Provide the (X, Y) coordinate of the cell's center where the given text is located.  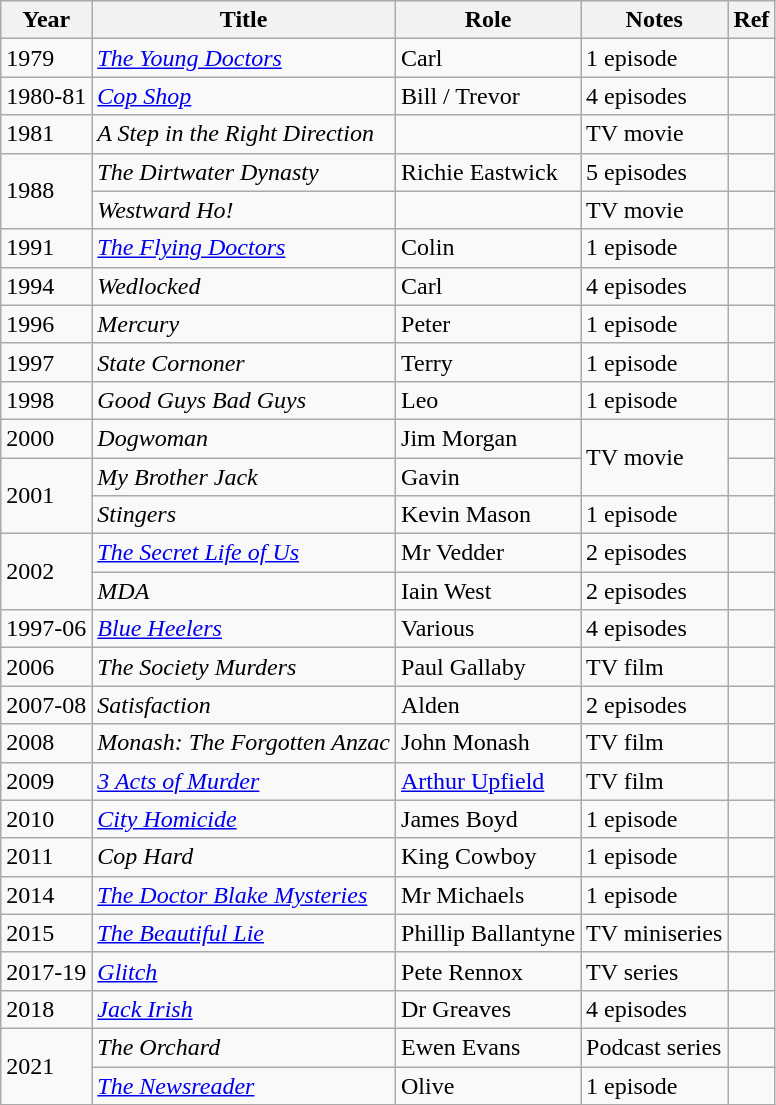
My Brother Jack (244, 477)
Mercury (244, 324)
1997-06 (46, 629)
Stingers (244, 515)
Monash: The Forgotten Anzac (244, 743)
The Orchard (244, 1047)
2010 (46, 819)
1988 (46, 191)
Olive (488, 1085)
Alden (488, 705)
The Young Doctors (244, 58)
Mr Michaels (488, 895)
Podcast series (654, 1047)
1994 (46, 286)
2006 (46, 667)
2021 (46, 1066)
James Boyd (488, 819)
Dr Greaves (488, 1009)
Jack Irish (244, 1009)
Phillip Ballantyne (488, 933)
Bill / Trevor (488, 96)
2000 (46, 438)
Notes (654, 20)
Richie Eastwick (488, 172)
The Flying Doctors (244, 248)
King Cowboy (488, 857)
2017-19 (46, 971)
Terry (488, 362)
2018 (46, 1009)
State Cornoner (244, 362)
Gavin (488, 477)
1998 (46, 400)
The Society Murders (244, 667)
City Homicide (244, 819)
3 Acts of Murder (244, 781)
Role (488, 20)
2015 (46, 933)
Ref (752, 20)
1981 (46, 134)
1979 (46, 58)
Westward Ho! (244, 210)
Good Guys Bad Guys (244, 400)
The Secret Life of Us (244, 553)
Peter (488, 324)
2001 (46, 496)
Wedlocked (244, 286)
Mr Vedder (488, 553)
Cop Hard (244, 857)
Glitch (244, 971)
A Step in the Right Direction (244, 134)
5 episodes (654, 172)
TV series (654, 971)
The Dirtwater Dynasty (244, 172)
Arthur Upfield (488, 781)
2008 (46, 743)
2011 (46, 857)
2009 (46, 781)
Title (244, 20)
1996 (46, 324)
1980-81 (46, 96)
Pete Rennox (488, 971)
The Newsreader (244, 1085)
John Monash (488, 743)
The Beautiful Lie (244, 933)
1991 (46, 248)
The Doctor Blake Mysteries (244, 895)
Dogwoman (244, 438)
Various (488, 629)
2002 (46, 572)
Paul Gallaby (488, 667)
2007-08 (46, 705)
Jim Morgan (488, 438)
Colin (488, 248)
Iain West (488, 591)
TV miniseries (654, 933)
Cop Shop (244, 96)
Year (46, 20)
Kevin Mason (488, 515)
Ewen Evans (488, 1047)
MDA (244, 591)
1997 (46, 362)
Satisfaction (244, 705)
Leo (488, 400)
Blue Heelers (244, 629)
2014 (46, 895)
